Pinpoint the cell where the given text exists, returning its [X, Y] midpoint coordinate. 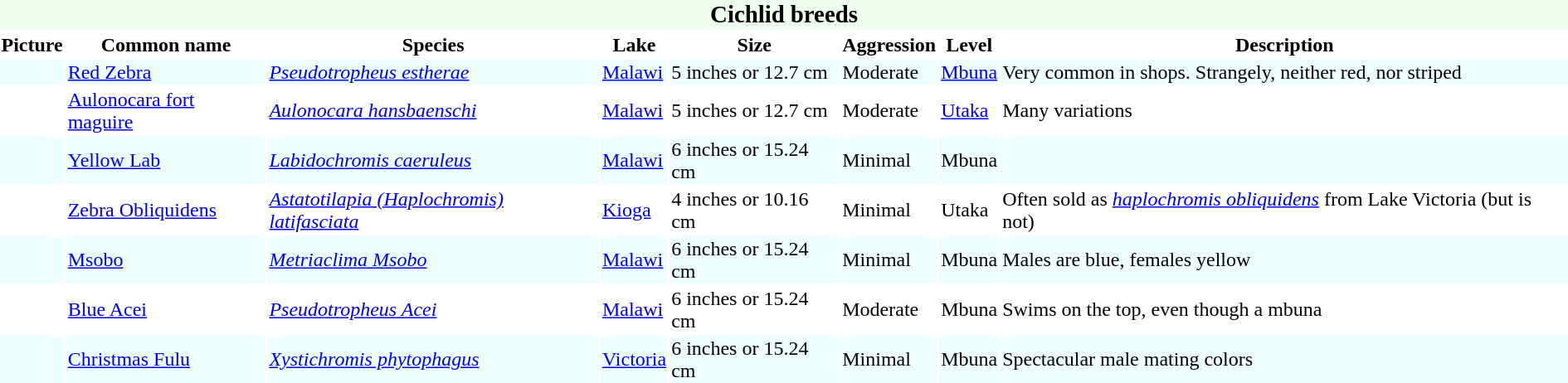
Christmas Fulu [166, 360]
Spectacular male mating colors [1284, 360]
Males are blue, females yellow [1284, 260]
Very common in shops. Strangely, neither red, nor striped [1284, 72]
Aggression [889, 45]
Aulonocara hansbaenschi [433, 111]
Common name [166, 45]
Metriaclima Msobo [433, 260]
Msobo [166, 260]
Astatotilapia (Haplochromis) latifasciata [433, 211]
Level [969, 45]
Blue Acei [166, 310]
Yellow Lab [166, 161]
Victoria [634, 360]
Aulonocara fort maguire [166, 111]
Cichlid breeds [784, 15]
Labidochromis caeruleus [433, 161]
Lake [634, 45]
Zebra Obliquidens [166, 211]
Pseudotropheus estherae [433, 72]
Pseudotropheus Acei [433, 310]
Red Zebra [166, 72]
Xystichromis phytophagus [433, 360]
4 inches or 10.16 cm [755, 211]
Description [1284, 45]
Size [755, 45]
Kioga [634, 211]
Picture [32, 45]
Species [433, 45]
Many variations [1284, 111]
Swims on the top, even though a mbuna [1284, 310]
Often sold as haplochromis obliquidens from Lake Victoria (but is not) [1284, 211]
